Extract the (X, Y) coordinate from the center of the cell holding the provided text.  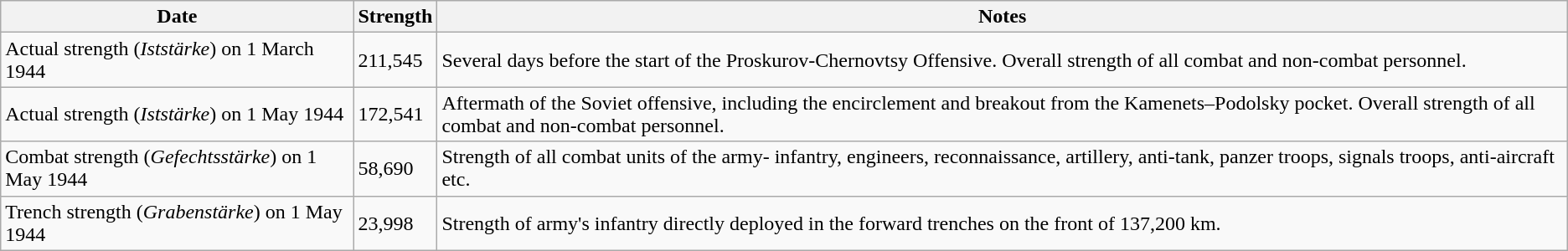
Combat strength (Gefechtsstärke) on 1 May 1944 (178, 169)
Strength (395, 17)
Several days before the start of the Proskurov-Chernovtsy Offensive. Overall strength of all combat and non-combat personnel. (1002, 60)
58,690 (395, 169)
Actual strength (Iststärke) on 1 March 1944 (178, 60)
211,545 (395, 60)
172,541 (395, 114)
Notes (1002, 17)
Actual strength (Iststärke) on 1 May 1944 (178, 114)
Trench strength (Grabenstärke) on 1 May 1944 (178, 223)
23,998 (395, 223)
Date (178, 17)
Strength of army's infantry directly deployed in the forward trenches on the front of 137,200 km. (1002, 223)
